Return the [x, y] coordinate for the center point of the cell that contains the specified text.  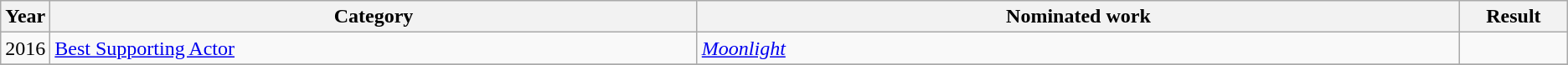
Best Supporting Actor [374, 48]
2016 [25, 48]
Year [25, 17]
Moonlight [1078, 48]
Nominated work [1078, 17]
Category [374, 17]
Result [1514, 17]
